Return the (x, y) coordinate for the center point of the cell that contains the specified text.  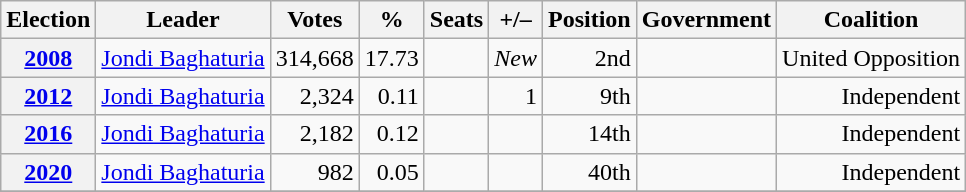
Position (589, 20)
17.73 (392, 58)
% (392, 20)
14th (589, 134)
United Opposition (872, 58)
+/– (516, 20)
40th (589, 172)
0.11 (392, 96)
New (516, 58)
2020 (48, 172)
982 (314, 172)
Government (706, 20)
0.12 (392, 134)
2,324 (314, 96)
2016 (48, 134)
Coalition (872, 20)
314,668 (314, 58)
9th (589, 96)
1 (516, 96)
Seats (456, 20)
Votes (314, 20)
Election (48, 20)
2012 (48, 96)
2,182 (314, 134)
2nd (589, 58)
2008 (48, 58)
0.05 (392, 172)
Leader (183, 20)
